Pinpoint the cell where the given text exists, returning its (X, Y) midpoint coordinate. 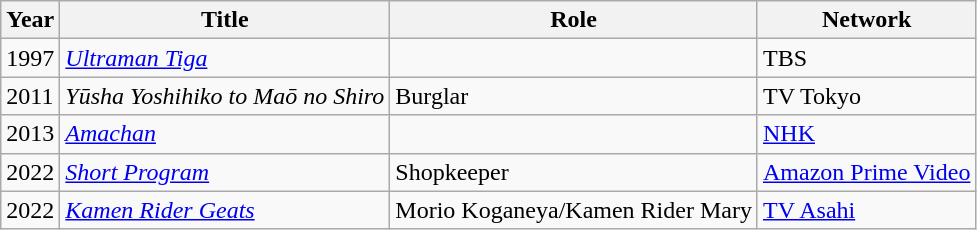
Network (866, 20)
2011 (30, 96)
1997 (30, 58)
Role (574, 20)
TBS (866, 58)
Year (30, 20)
Morio Koganeya/Kamen Rider Mary (574, 210)
Short Program (225, 172)
Yūsha Yoshihiko to Maō no Shiro (225, 96)
Title (225, 20)
NHK (866, 134)
Burglar (574, 96)
Ultraman Tiga (225, 58)
Amachan (225, 134)
2013 (30, 134)
Shopkeeper (574, 172)
Amazon Prime Video (866, 172)
TV Asahi (866, 210)
TV Tokyo (866, 96)
Kamen Rider Geats (225, 210)
